Capture the cell that displays the provided text and extract its [X, Y] central coordinate. 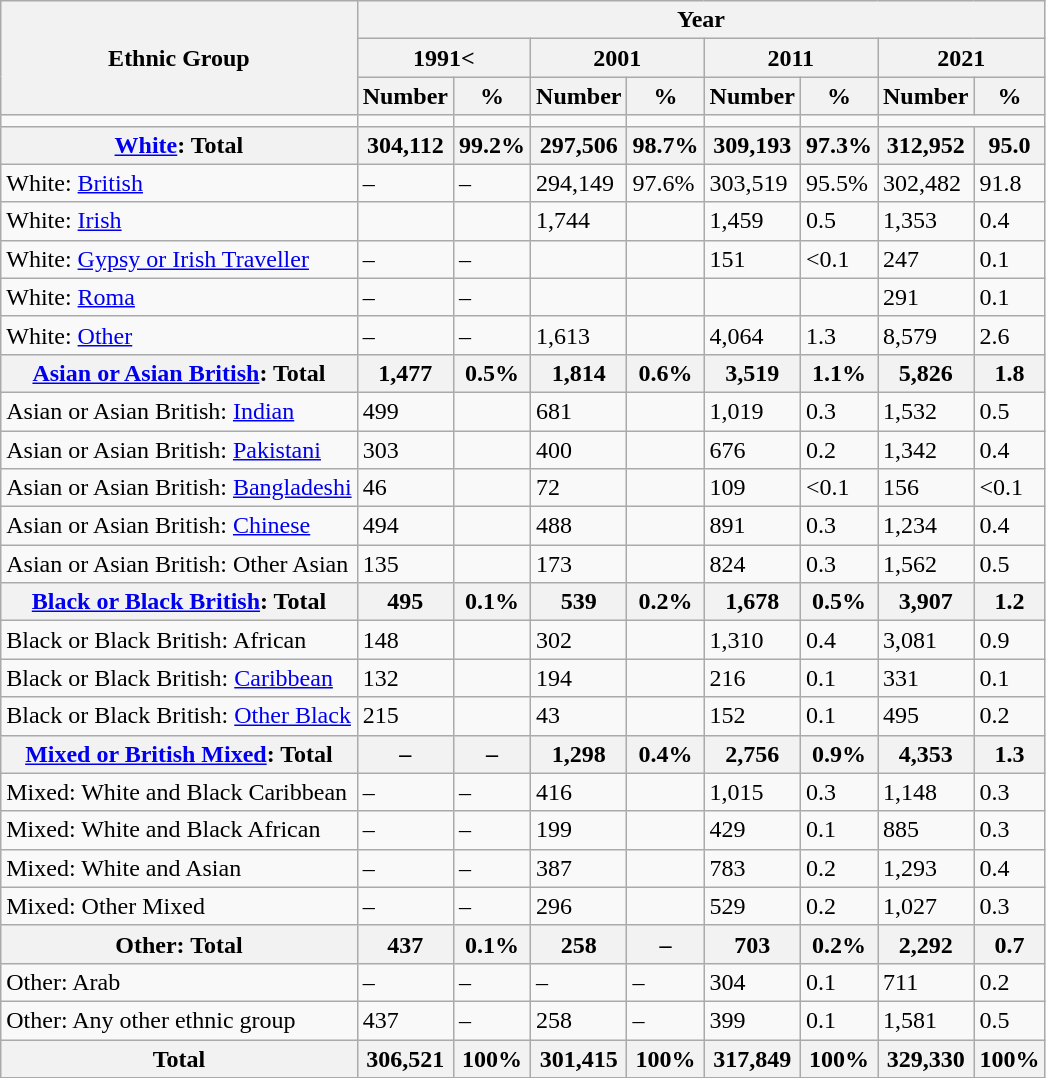
8,579 [926, 335]
1,814 [579, 373]
1991< [444, 58]
488 [579, 526]
891 [752, 526]
1,477 [405, 373]
Black or Black British: Caribbean [179, 678]
97.6% [666, 183]
1.2 [1010, 602]
156 [926, 488]
Other: Any other ethnic group [179, 1020]
White: Gypsy or Irish Traveller [179, 259]
152 [752, 716]
Other: Arab [179, 982]
151 [752, 259]
0.4% [666, 754]
317,849 [752, 1059]
0.9 [1010, 640]
White: Irish [179, 221]
2001 [618, 58]
309,193 [752, 145]
95.5% [838, 183]
Asian or Asian British: Other Asian [179, 564]
1,015 [752, 792]
White: Total [179, 145]
1,148 [926, 792]
1,613 [579, 335]
885 [926, 830]
199 [579, 830]
72 [579, 488]
135 [405, 564]
304,112 [405, 145]
1,293 [926, 868]
783 [752, 868]
1,581 [926, 1020]
294,149 [579, 183]
247 [926, 259]
4,064 [752, 335]
312,952 [926, 145]
3,519 [752, 373]
Asian or Asian British: Pakistani [179, 449]
1,744 [579, 221]
0.9% [838, 754]
White: Other [179, 335]
3,907 [926, 602]
303,519 [752, 183]
Mixed: White and Black African [179, 830]
91.8 [1010, 183]
529 [752, 906]
399 [752, 1020]
1,532 [926, 411]
824 [752, 564]
400 [579, 449]
297,506 [579, 145]
216 [752, 678]
Asian or Asian British: Chinese [179, 526]
2021 [962, 58]
296 [579, 906]
331 [926, 678]
132 [405, 678]
1,562 [926, 564]
215 [405, 716]
676 [752, 449]
2.6 [1010, 335]
0.6% [666, 373]
Black or Black British: Total [179, 602]
1,298 [579, 754]
3,081 [926, 640]
Mixed: White and Black Caribbean [179, 792]
2,292 [926, 944]
494 [405, 526]
173 [579, 564]
1,459 [752, 221]
1.1% [838, 373]
Year [701, 20]
Black or Black British: African [179, 640]
1,027 [926, 906]
5,826 [926, 373]
306,521 [405, 1059]
1.8 [1010, 373]
98.7% [666, 145]
Asian or Asian British: Indian [179, 411]
2011 [790, 58]
711 [926, 982]
1,342 [926, 449]
Other: Total [179, 944]
539 [579, 602]
303 [405, 449]
1,310 [752, 640]
43 [579, 716]
4,353 [926, 754]
White: Roma [179, 297]
291 [926, 297]
1,019 [752, 411]
302 [579, 640]
387 [579, 868]
97.3% [838, 145]
Total [179, 1059]
109 [752, 488]
329,330 [926, 1059]
194 [579, 678]
Mixed: Other Mixed [179, 906]
499 [405, 411]
1,353 [926, 221]
1,234 [926, 526]
416 [579, 792]
302,482 [926, 183]
Mixed or British Mixed: Total [179, 754]
Black or Black British: Other Black [179, 716]
Ethnic Group [179, 58]
46 [405, 488]
703 [752, 944]
2,756 [752, 754]
301,415 [579, 1059]
Asian or Asian British: Bangladeshi [179, 488]
1,678 [752, 602]
Mixed: White and Asian [179, 868]
99.2% [492, 145]
0.7 [1010, 944]
Asian or Asian British: Total [179, 373]
95.0 [1010, 145]
681 [579, 411]
429 [752, 830]
304 [752, 982]
148 [405, 640]
White: British [179, 183]
